Search for the cell housing the specified text and yield its [X, Y] center coordinate. 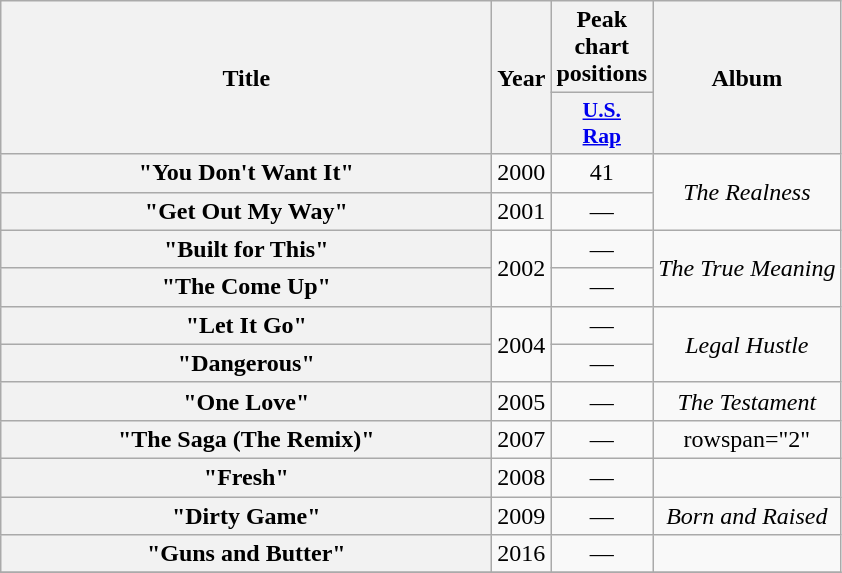
2005 [522, 401]
Born and Raised [747, 515]
Legal Hustle [747, 344]
2009 [522, 515]
U.S.Rap [602, 124]
2008 [522, 477]
The True Meaning [747, 268]
Album [747, 78]
Year [522, 78]
"Let It Go" [246, 325]
"Fresh" [246, 477]
The Testament [747, 401]
"One Love" [246, 401]
"Dangerous" [246, 363]
Title [246, 78]
The Realness [747, 192]
2000 [522, 173]
2016 [522, 554]
"You Don't Want It" [246, 173]
2007 [522, 439]
2004 [522, 344]
"The Come Up" [246, 287]
Peak chart positions [602, 47]
2002 [522, 268]
41 [602, 173]
"Guns and Butter" [246, 554]
"The Saga (The Remix)" [246, 439]
"Built for This" [246, 249]
2001 [522, 211]
rowspan="2" [747, 439]
"Get Out My Way" [246, 211]
"Dirty Game" [246, 515]
